Detect which cell encompasses the target text, then output its [X, Y] center coordinate. 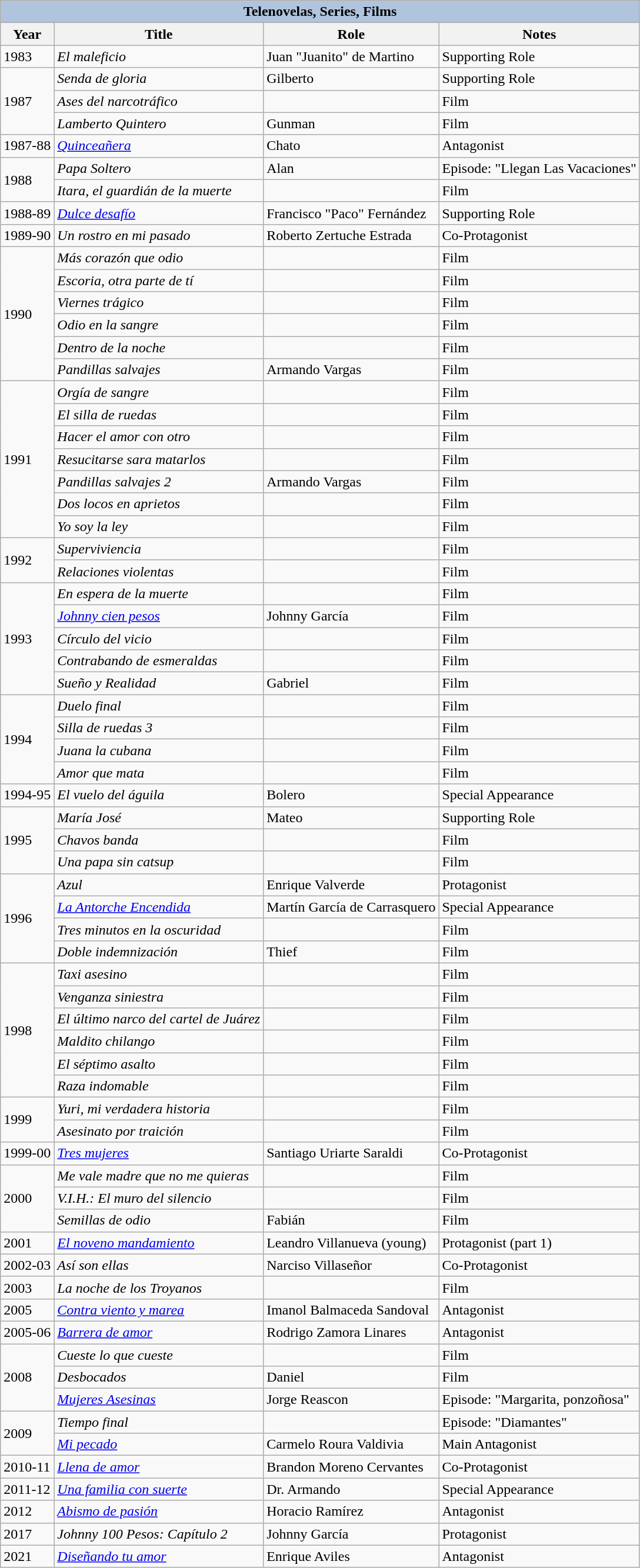
Horacio Ramírez [351, 1512]
Tres mujeres [159, 1153]
Francisco "Paco" Fernández [351, 213]
El vuelo del águila [159, 795]
1999 [27, 1120]
Desbocados [159, 1377]
Alan [351, 168]
Lamberto Quintero [159, 124]
2011-12 [27, 1489]
1994-95 [27, 795]
Papa Soltero [159, 168]
Juana la cubana [159, 750]
Semillas de odio [159, 1220]
1998 [27, 1030]
Johnny 100 Pesos: Capítulo 2 [159, 1534]
2021 [27, 1556]
Me vale madre que no me quieras [159, 1176]
Carmelo Roura Valdivia [351, 1444]
1996 [27, 918]
Taxi asesino [159, 974]
1989-90 [27, 235]
Yo soy la ley [159, 526]
Mujeres Asesinas [159, 1400]
Martín García de Carrasquero [351, 907]
El noveno mandamiento [159, 1243]
Santiago Uriarte Saraldi [351, 1153]
Azul [159, 885]
Episode: "Diamantes" [539, 1422]
Role [351, 34]
2008 [27, 1377]
2005-06 [27, 1332]
2002-03 [27, 1265]
2000 [27, 1198]
1991 [27, 459]
Quinceañera [159, 146]
Bolero [351, 795]
Main Antagonist [539, 1444]
Mateo [351, 818]
1993 [27, 638]
2010-11 [27, 1467]
Odio en la sangre [159, 325]
1987-88 [27, 146]
Johnny cien pesos [159, 616]
Enrique Aviles [351, 1556]
Cueste lo que cueste [159, 1355]
Senda de gloria [159, 79]
Pandillas salvajes 2 [159, 482]
Dos locos en aprietos [159, 504]
Enrique Valverde [351, 885]
Pandillas salvajes [159, 370]
Year [27, 34]
Roberto Zertuche Estrada [351, 235]
Un rostro en mi pasado [159, 235]
Jorge Reascon [351, 1400]
Duelo final [159, 706]
Itara, el guardián de la muerte [159, 191]
Yuri, mi verdadera historia [159, 1109]
En espera de la muerte [159, 593]
Contrabando de esmeraldas [159, 661]
Una familia con suerte [159, 1489]
Juan "Juanito" de Martino [351, 56]
Brandon Moreno Cervantes [351, 1467]
El séptimo asalto [159, 1064]
Viernes trágico [159, 303]
V.I.H.: El muro del silencio [159, 1198]
Gabriel [351, 683]
Leandro Villanueva (young) [351, 1243]
Abismo de pasión [159, 1512]
Dentro de la noche [159, 348]
Dulce desafío [159, 213]
Una papa sin catsup [159, 862]
Contra viento y marea [159, 1310]
1995 [27, 840]
Daniel [351, 1377]
Fabián [351, 1220]
El maleficio [159, 56]
Thief [351, 952]
Episode: "Margarita, ponzoñosa" [539, 1400]
Dr. Armando [351, 1489]
2012 [27, 1512]
1994 [27, 739]
2001 [27, 1243]
Resucitarse sara matarlos [159, 459]
Telenovelas, Series, Films [320, 12]
Ases del narcotráfico [159, 101]
Silla de ruedas 3 [159, 728]
Raza indomable [159, 1086]
Gilberto [351, 79]
Imanol Balmaceda Sandoval [351, 1310]
1990 [27, 313]
Superviviencia [159, 549]
Maldito chilango [159, 1042]
Chavos banda [159, 840]
Círculo del vicio [159, 638]
Sueño y Realidad [159, 683]
Más corazón que odio [159, 258]
2009 [27, 1433]
Notes [539, 34]
Orgía de sangre [159, 392]
1999-00 [27, 1153]
1988 [27, 179]
Rodrigo Zamora Linares [351, 1332]
Chato [351, 146]
2017 [27, 1534]
Tres minutos en la oscuridad [159, 929]
Relaciones violentas [159, 571]
Barrera de amor [159, 1332]
1983 [27, 56]
Narciso Villaseñor [351, 1265]
2005 [27, 1310]
2003 [27, 1287]
Venganza siniestra [159, 997]
1987 [27, 101]
Escoria, otra parte de tí [159, 281]
Asesinato por traición [159, 1131]
Mi pecado [159, 1444]
Diseñando tu amor [159, 1556]
El último narco del cartel de Juárez [159, 1019]
Title [159, 34]
Tiempo final [159, 1422]
Llena de amor [159, 1467]
Gunman [351, 124]
El silla de ruedas [159, 415]
Episode: "Llegan Las Vacaciones" [539, 168]
Amor que mata [159, 773]
Doble indemnización [159, 952]
1988-89 [27, 213]
Protagonist (part 1) [539, 1243]
Así son ellas [159, 1265]
1992 [27, 560]
La noche de los Troyanos [159, 1287]
Hacer el amor con otro [159, 437]
La Antorche Encendida [159, 907]
María José [159, 818]
